Extract the [x, y] coordinate from the center of the cell holding the provided text.  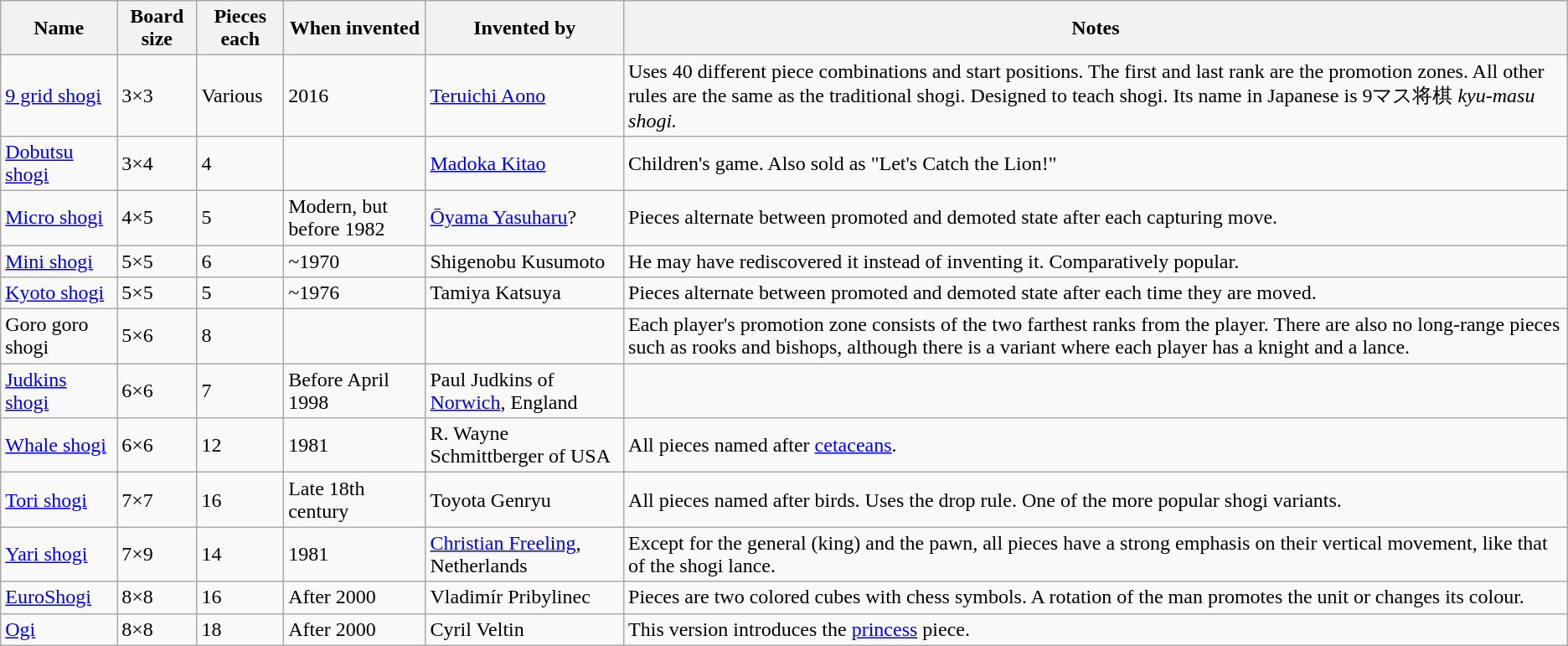
9 grid shogi [59, 96]
Name [59, 28]
When invented [355, 28]
7 [240, 390]
~1976 [355, 293]
He may have rediscovered it instead of inventing it. Comparatively popular. [1096, 261]
Before April 1998 [355, 390]
This version introduces the princess piece. [1096, 629]
Teruichi Aono [524, 96]
Children's game. Also sold as "Let's Catch the Lion!" [1096, 163]
Cyril Veltin [524, 629]
7×9 [157, 555]
Yari shogi [59, 555]
Mini shogi [59, 261]
2016 [355, 96]
Except for the general (king) and the pawn, all pieces have a strong emphasis on their vertical movement, like that of the shogi lance. [1096, 555]
Judkins shogi [59, 390]
Ōyama Yasuharu? [524, 218]
~1970 [355, 261]
Vladimír Pribylinec [524, 597]
Shigenobu Kusumoto [524, 261]
Kyoto shogi [59, 293]
Notes [1096, 28]
Board size [157, 28]
Ogi [59, 629]
18 [240, 629]
4 [240, 163]
3×4 [157, 163]
Whale shogi [59, 446]
7×7 [157, 499]
Pieces are two colored cubes with chess symbols. A rotation of the man promotes the unit or changes its colour. [1096, 597]
Pieces alternate between promoted and demoted state after each capturing move. [1096, 218]
Pieces alternate between promoted and demoted state after each time they are moved. [1096, 293]
Dobutsu shogi [59, 163]
4×5 [157, 218]
3×3 [157, 96]
Toyota Genryu [524, 499]
Paul Judkins of Norwich, England [524, 390]
EuroShogi [59, 597]
8 [240, 337]
All pieces named after birds. Uses the drop rule. One of the more popular shogi variants. [1096, 499]
Goro goro shogi [59, 337]
Christian Freeling, Netherlands [524, 555]
12 [240, 446]
Tamiya Katsuya [524, 293]
5×6 [157, 337]
Micro shogi [59, 218]
R. Wayne Schmittberger of USA [524, 446]
Modern, but before 1982 [355, 218]
14 [240, 555]
Various [240, 96]
Pieces each [240, 28]
6 [240, 261]
Tori shogi [59, 499]
All pieces named after cetaceans. [1096, 446]
Madoka Kitao [524, 163]
Invented by [524, 28]
Late 18th century [355, 499]
